Determine the (x, y) coordinate at the center of the cell enclosing the given text.  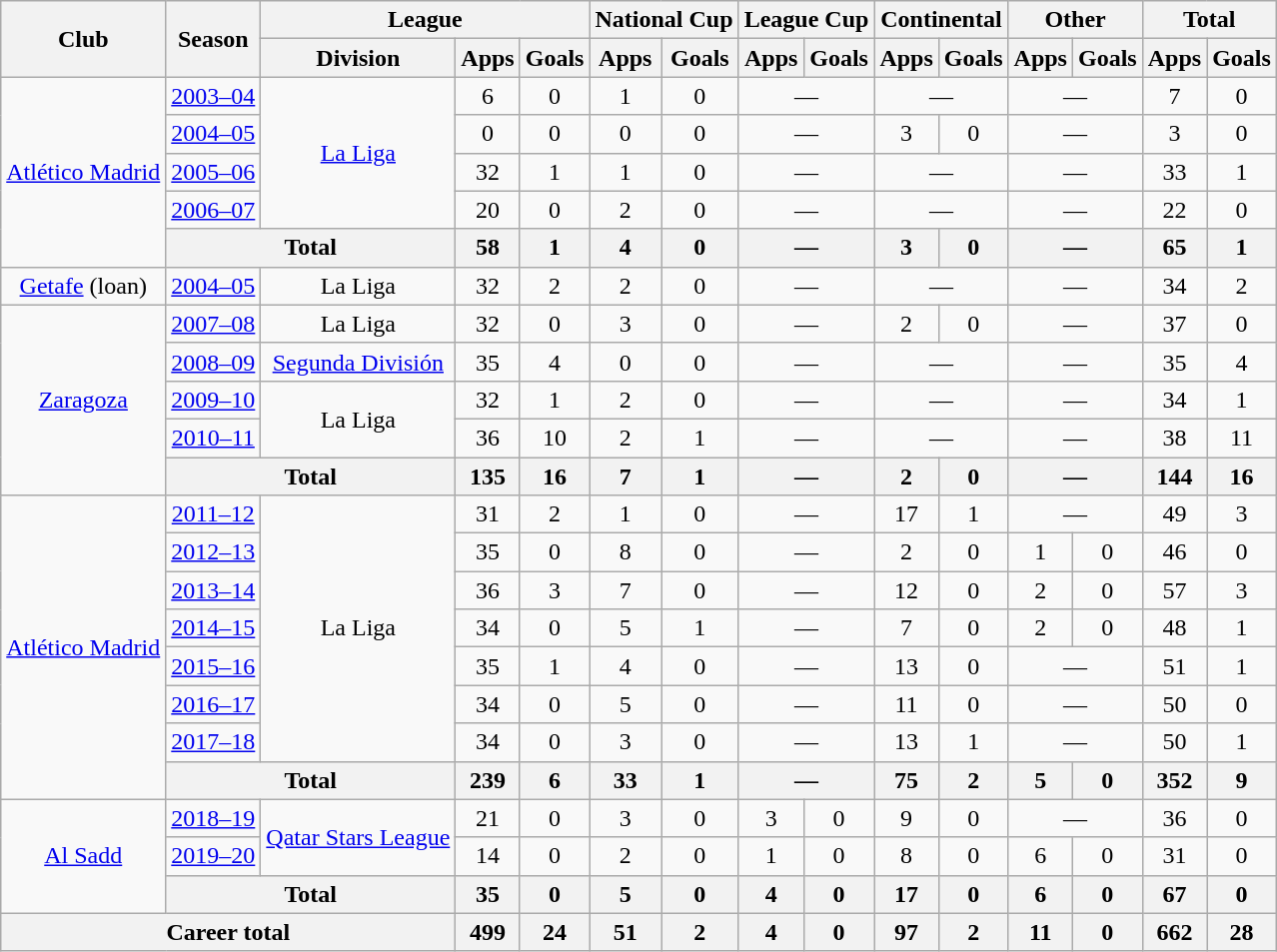
10 (555, 438)
2006–07 (214, 210)
49 (1174, 514)
24 (555, 932)
58 (488, 248)
662 (1174, 932)
2016–17 (214, 704)
Season (214, 39)
National Cup (663, 20)
57 (1174, 590)
2010–11 (214, 438)
Career total (228, 932)
239 (488, 780)
2007–08 (214, 324)
2012–13 (214, 552)
Al Sadd (84, 856)
Other (1075, 20)
22 (1174, 210)
352 (1174, 780)
Club (84, 39)
14 (488, 856)
Continental (941, 20)
2003–04 (214, 96)
46 (1174, 552)
135 (488, 476)
2015–16 (214, 666)
48 (1174, 628)
2005–06 (214, 172)
Zaragoza (84, 400)
12 (906, 590)
Qatar Stars League (358, 837)
Segunda División (358, 362)
97 (906, 932)
75 (906, 780)
144 (1174, 476)
2014–15 (214, 628)
28 (1242, 932)
20 (488, 210)
21 (488, 818)
Division (358, 58)
2011–12 (214, 514)
2018–19 (214, 818)
2017–18 (214, 742)
2013–14 (214, 590)
499 (488, 932)
2019–20 (214, 856)
League Cup (806, 20)
2009–10 (214, 400)
League (426, 20)
67 (1174, 894)
2008–09 (214, 362)
37 (1174, 324)
38 (1174, 438)
Getafe (loan) (84, 286)
65 (1174, 248)
